Provide the [X, Y] coordinate of the cell's center where the given text is located.  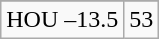
HOU –13.5 [62, 20]
53 [142, 20]
